Capture the cell that displays the provided text and extract its (x, y) central coordinate. 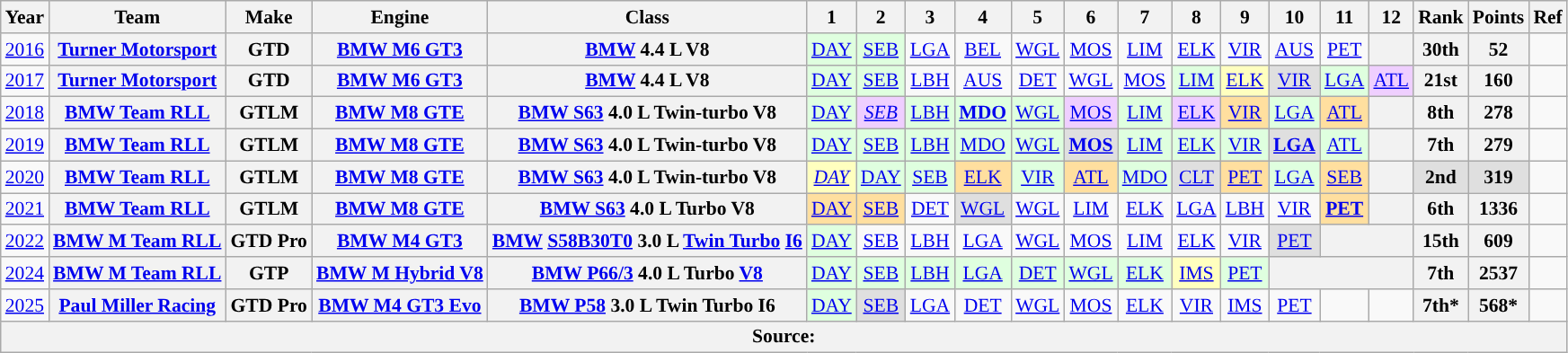
2022 (25, 242)
30th (1441, 49)
4 (983, 17)
BMW M4 GT3 (400, 242)
GTP (268, 273)
BMW S63 4.0 L Turbo V8 (647, 209)
2017 (25, 81)
2018 (25, 113)
2 (881, 17)
609 (1499, 242)
5 (1037, 17)
BEL (983, 49)
Points (1499, 17)
15th (1441, 242)
2016 (25, 49)
2020 (25, 177)
9 (1245, 17)
319 (1499, 177)
8th (1441, 113)
Engine (400, 17)
2019 (25, 146)
7 (1145, 17)
1336 (1499, 209)
Source: (784, 337)
Class (647, 17)
10 (1294, 17)
2025 (25, 305)
Paul Miller Racing (137, 305)
279 (1499, 146)
160 (1499, 81)
BMW M4 GT3 Evo (400, 305)
7th* (1441, 305)
568* (1499, 305)
BMW M Hybrid V8 (400, 273)
11 (1344, 17)
52 (1499, 49)
Rank (1441, 17)
2021 (25, 209)
2537 (1499, 273)
2nd (1441, 177)
BMW P58 3.0 L Twin Turbo I6 (647, 305)
Make (268, 17)
2024 (25, 273)
6 (1091, 17)
3 (930, 17)
BMW P66/3 4.0 L Turbo V8 (647, 273)
1 (832, 17)
12 (1391, 17)
278 (1499, 113)
BMW S58B30T0 3.0 L Twin Turbo I6 (647, 242)
21st (1441, 81)
Ref (1547, 17)
8 (1196, 17)
Year (25, 17)
6th (1441, 209)
Team (137, 17)
CLT (1196, 177)
